Scan for the cell matching the given text and deliver its [x, y] coordinate at center. 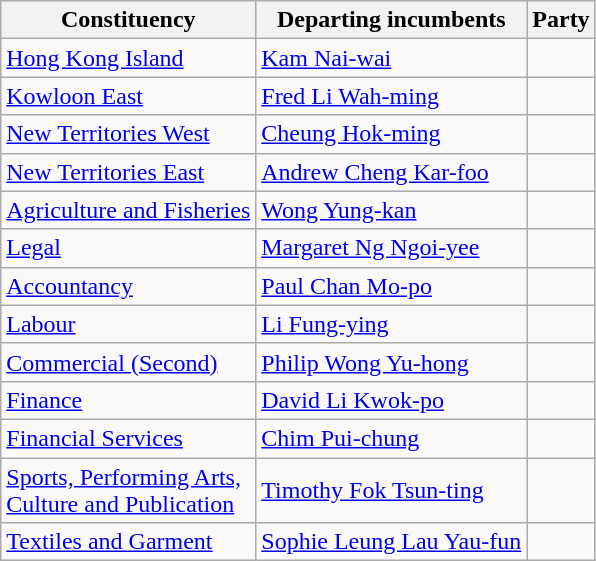
Li Fung-ying [392, 324]
Accountancy [128, 286]
New Territories West [128, 134]
Financial Services [128, 438]
Departing incumbents [392, 20]
Sophie Leung Lau Yau-fun [392, 542]
Margaret Ng Ngoi-yee [392, 248]
Hong Kong Island [128, 58]
Andrew Cheng Kar-foo [392, 172]
Commercial (Second) [128, 362]
New Territories East [128, 172]
Textiles and Garment [128, 542]
Sports, Performing Arts, Culture and Publication [128, 490]
Timothy Fok Tsun-ting [392, 490]
Constituency [128, 20]
Agriculture and Fisheries [128, 210]
Cheung Hok-ming [392, 134]
Philip Wong Yu-hong [392, 362]
Legal [128, 248]
Labour [128, 324]
Fred Li Wah-ming [392, 96]
Party [561, 20]
Chim Pui-chung [392, 438]
Wong Yung-kan [392, 210]
Paul Chan Mo-po [392, 286]
Kowloon East [128, 96]
Finance [128, 400]
David Li Kwok-po [392, 400]
Kam Nai-wai [392, 58]
